Determine the [x, y] coordinate at the center of the cell enclosing the given text.  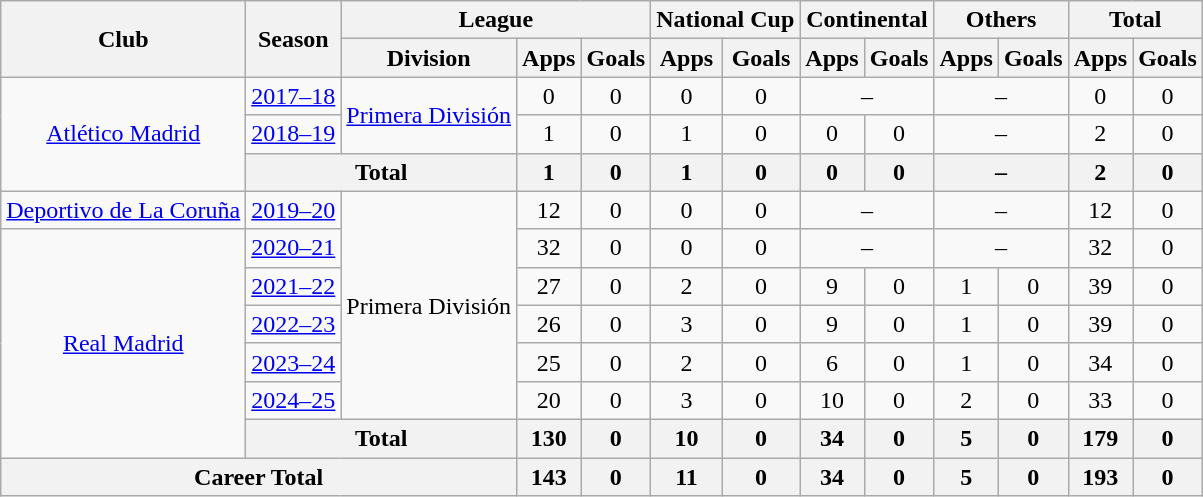
Others [1001, 20]
Atlético Madrid [124, 134]
Real Madrid [124, 343]
20 [549, 400]
33 [1100, 400]
Season [294, 39]
Deportivo de La Coruña [124, 210]
National Cup [726, 20]
2021–22 [294, 286]
25 [549, 362]
130 [549, 438]
2022–23 [294, 324]
27 [549, 286]
2019–20 [294, 210]
26 [549, 324]
Club [124, 39]
Career Total [259, 477]
2017–18 [294, 96]
11 [687, 477]
Continental [867, 20]
League [496, 20]
Division [429, 58]
2023–24 [294, 362]
2020–21 [294, 248]
2024–25 [294, 400]
6 [832, 362]
143 [549, 477]
2018–19 [294, 134]
179 [1100, 438]
193 [1100, 477]
